Locate the cell with the specified text and output its (x, y) center coordinate. 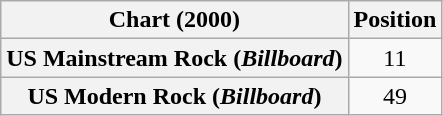
11 (395, 58)
US Mainstream Rock (Billboard) (174, 58)
US Modern Rock (Billboard) (174, 96)
Position (395, 20)
49 (395, 96)
Chart (2000) (174, 20)
